Identify which cell holds the provided text, then report its [X, Y] central coordinate. 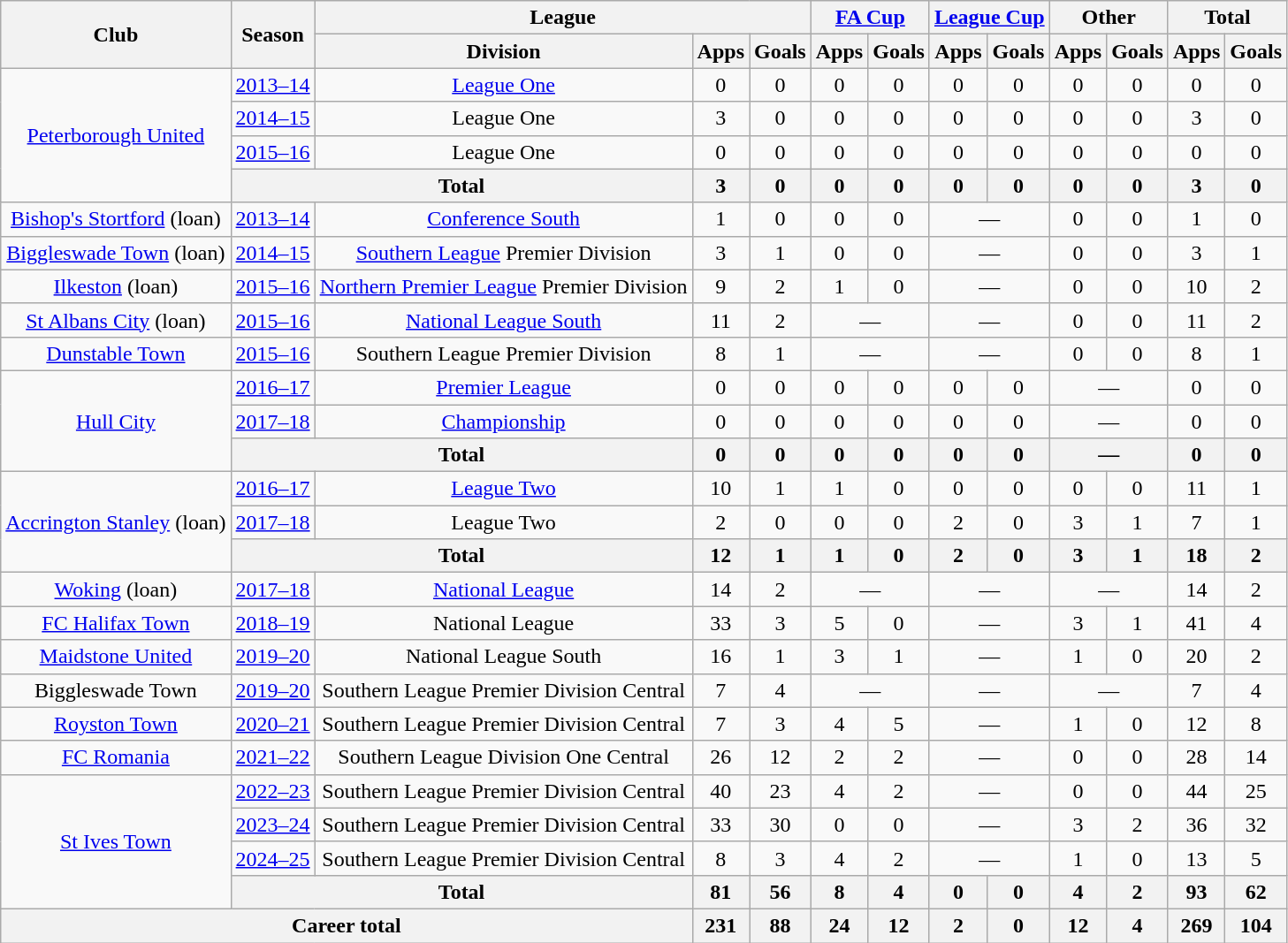
44 [1196, 791]
18 [1196, 556]
26 [720, 757]
St Ives Town [116, 841]
Season [272, 34]
Peterborough United [116, 135]
13 [1196, 858]
36 [1196, 825]
League Cup [989, 18]
Club [116, 34]
Other [1109, 18]
FC Romania [116, 757]
81 [720, 892]
FA Cup [870, 18]
25 [1256, 791]
Ilkeston (loan) [116, 286]
Biggleswade Town (loan) [116, 253]
League [562, 18]
Bishop's Stortford (loan) [116, 219]
104 [1256, 925]
2024–25 [272, 858]
St Albans City (loan) [116, 320]
Biggleswade Town [116, 690]
Accrington Stanley (loan) [116, 522]
28 [1196, 757]
Southern League Division One Central [504, 757]
Royston Town [116, 724]
93 [1196, 892]
Career total [347, 925]
Woking (loan) [116, 589]
20 [1196, 657]
41 [1196, 623]
2023–24 [272, 825]
32 [1256, 825]
23 [781, 791]
16 [720, 657]
40 [720, 791]
231 [720, 925]
30 [781, 825]
Conference South [504, 219]
24 [839, 925]
2022–23 [272, 791]
Premier League [504, 387]
Maidstone United [116, 657]
9 [720, 286]
Northern Premier League Premier Division [504, 286]
Dunstable Town [116, 354]
2021–22 [272, 757]
88 [781, 925]
2018–19 [272, 623]
2020–21 [272, 724]
Hull City [116, 421]
Division [504, 51]
Championship [504, 422]
62 [1256, 892]
FC Halifax Town [116, 623]
269 [1196, 925]
56 [781, 892]
